Return the (X, Y) coordinate for the center point of the cell that contains the specified text.  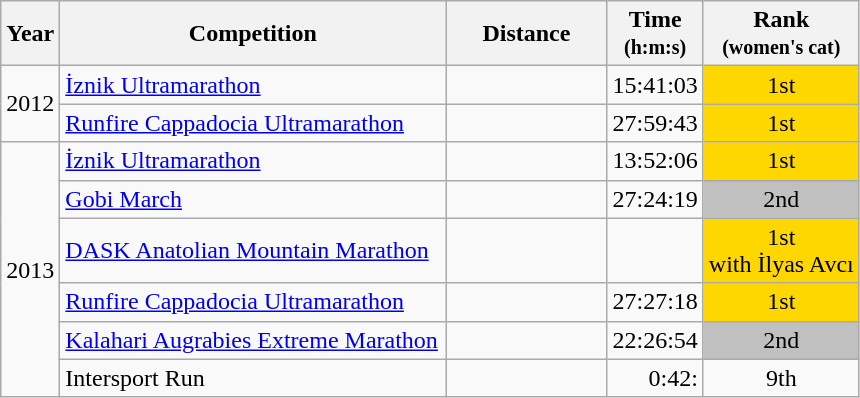
27:27:18 (655, 302)
Gobi March (253, 199)
15:41:03 (655, 85)
2012 (30, 104)
27:24:19 (655, 199)
Time(h:m:s) (655, 34)
22:26:54 (655, 340)
Distance (526, 34)
2013 (30, 270)
0:42: (655, 378)
DASK Anatolian Mountain Marathon (253, 250)
9th (781, 378)
13:52:06 (655, 161)
Year (30, 34)
Competition (253, 34)
Rank(women's cat) (781, 34)
Kalahari Augrabies Extreme Marathon (253, 340)
27:59:43 (655, 123)
Intersport Run (253, 378)
1stwith İlyas Avcı (781, 250)
